Locate the cell with the specified text and output its [x, y] center coordinate. 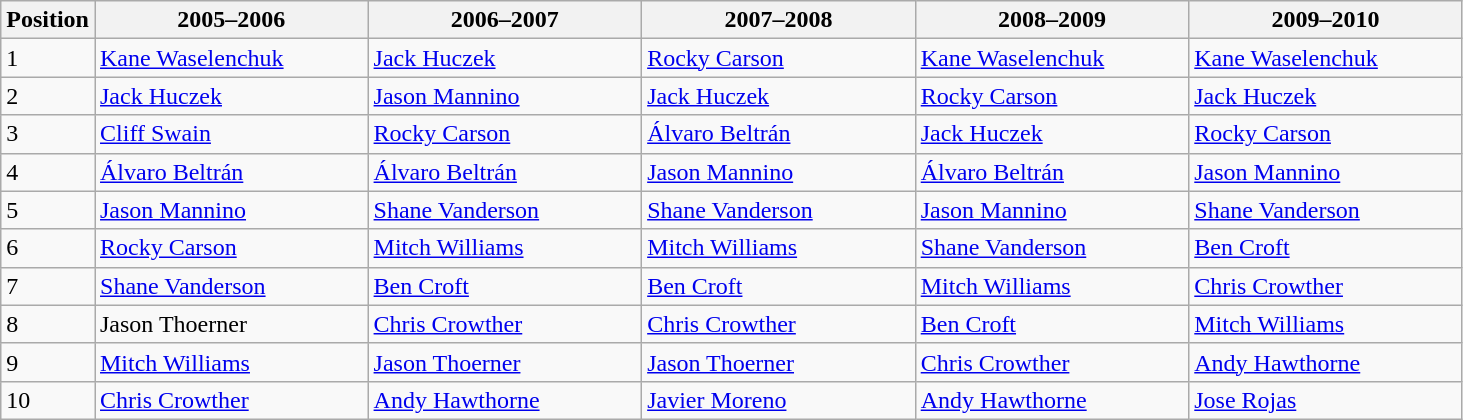
3 [48, 134]
8 [48, 324]
Javier Moreno [779, 400]
Cliff Swain [231, 134]
2 [48, 96]
1 [48, 58]
Jose Rojas [1326, 400]
4 [48, 172]
Position [48, 20]
2006–2007 [505, 20]
10 [48, 400]
7 [48, 286]
2007–2008 [779, 20]
9 [48, 362]
5 [48, 210]
2008–2009 [1052, 20]
6 [48, 248]
2005–2006 [231, 20]
2009–2010 [1326, 20]
